Determine the [x, y] coordinate at the center of the cell enclosing the given text.  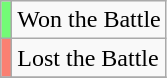
Lost the Battle [89, 58]
Won the Battle [89, 20]
